Return (x, y) of the center of cell containing provided text 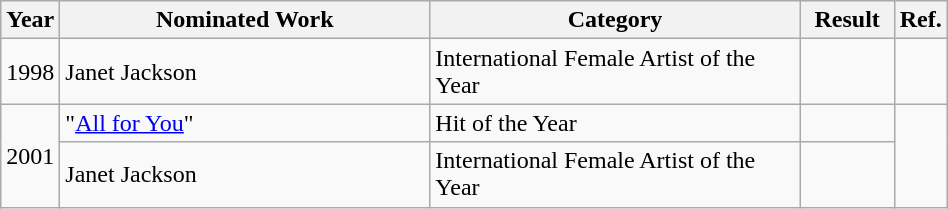
Nominated Work (245, 20)
Category (615, 20)
2001 (30, 156)
"All for You" (245, 123)
Hit of the Year (615, 123)
1998 (30, 72)
Year (30, 20)
Ref. (920, 20)
Result (847, 20)
